Pinpoint the cell where the given text exists, returning its (x, y) midpoint coordinate. 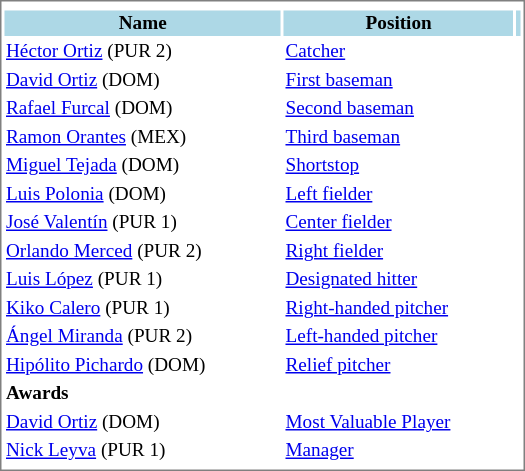
Luis López (PUR 1) (142, 280)
Ramon Orantes (MEX) (142, 137)
Hipólito Pichardo (DOM) (142, 365)
Right fielder (398, 251)
Relief pitcher (398, 365)
Luis Polonia (DOM) (142, 195)
Nick Leyva (PUR 1) (142, 451)
Awards (142, 394)
Orlando Merced (PUR 2) (142, 251)
First baseman (398, 81)
Ángel Miranda (PUR 2) (142, 337)
Kiko Calero (PUR 1) (142, 309)
José Valentín (PUR 1) (142, 223)
Position (398, 23)
Manager (398, 451)
Third baseman (398, 137)
Rafael Furcal (DOM) (142, 109)
Catcher (398, 52)
Right-handed pitcher (398, 309)
Designated hitter (398, 280)
Center fielder (398, 223)
Miguel Tejada (DOM) (142, 166)
Name (142, 23)
Second baseman (398, 109)
Héctor Ortiz (PUR 2) (142, 52)
Most Valuable Player (398, 423)
Left fielder (398, 195)
Left-handed pitcher (398, 337)
Shortstop (398, 166)
